From the cell containing the given text, extract its center point as (x, y) coordinate. 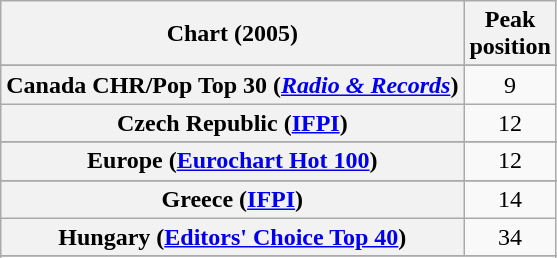
Hungary (Editors' Choice Top 40) (232, 237)
34 (510, 237)
Czech Republic (IFPI) (232, 123)
Europe (Eurochart Hot 100) (232, 161)
Canada CHR/Pop Top 30 (Radio & Records) (232, 85)
14 (510, 199)
Peakposition (510, 34)
Chart (2005) (232, 34)
Greece (IFPI) (232, 199)
9 (510, 85)
